For the text-containing cell, return its midpoint in [x, y] coordinate format. 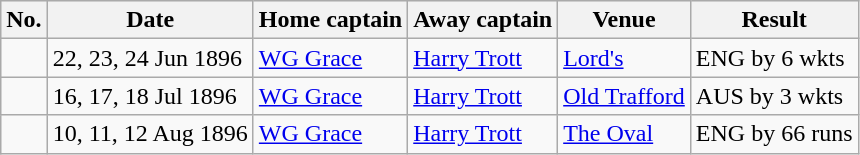
Lord's [624, 58]
Away captain [483, 20]
Home captain [330, 20]
AUS by 3 wkts [774, 96]
22, 23, 24 Jun 1896 [150, 58]
ENG by 66 runs [774, 134]
Result [774, 20]
16, 17, 18 Jul 1896 [150, 96]
The Oval [624, 134]
10, 11, 12 Aug 1896 [150, 134]
Old Trafford [624, 96]
No. [24, 20]
Date [150, 20]
Venue [624, 20]
ENG by 6 wkts [774, 58]
